From the cell containing the given text, extract its center point as [X, Y] coordinate. 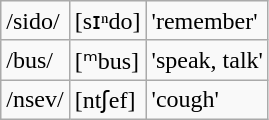
'speak, talk' [207, 60]
/sido/ [35, 21]
'cough' [207, 100]
[sɪⁿdo] [108, 21]
/nsev/ [35, 100]
[ᵐbus] [108, 60]
/bus/ [35, 60]
[ntʃef] [108, 100]
'remember' [207, 21]
